Locate the cell with the specified text and output its [x, y] center coordinate. 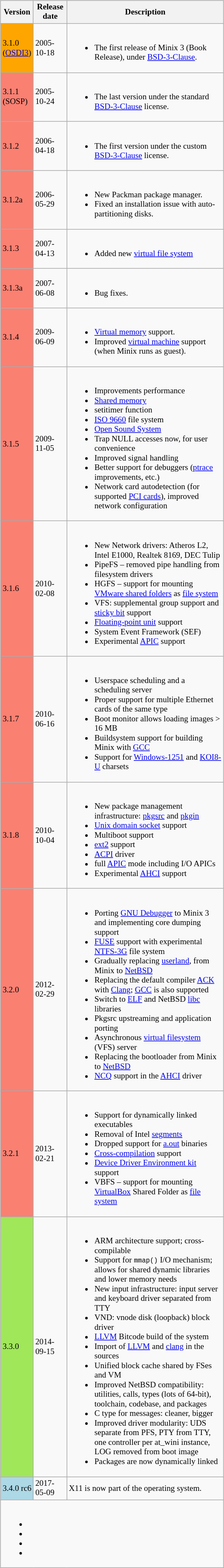
2013-02-21 [50, 1154]
The first version under the custom BSD-3-Clause license. [145, 146]
3.4.0 rc6 [17, 1488]
3.1.5 [17, 444]
2007-06-08 [50, 288]
3.1.0(OSDI3) [17, 48]
Release date [50, 12]
Version [17, 12]
Virtual memory support.Improved virtual machine support (when Minix runs as guest). [145, 337]
Description [145, 12]
2005-10-18 [50, 48]
2009-11-05 [50, 444]
3.1.8 [17, 835]
3.1.6 [17, 589]
2010-06-16 [50, 719]
2012-02-29 [50, 989]
3.3.0 [17, 1346]
3.2.1 [17, 1154]
3.1.7 [17, 719]
2005-10-24 [50, 97]
Added new virtual file system [145, 249]
The first release of Minix 3 (Book Release), under BSD-3-Clause. [145, 48]
3.1.3a [17, 288]
2006-04-18 [50, 146]
3.1.4 [17, 337]
2007-04-13 [50, 249]
3.1.1(SOSP) [17, 97]
X11 is now part of the operating system. [145, 1488]
2006-05-29 [50, 200]
3.1.3 [17, 249]
2017-05-09 [50, 1488]
2009-06-09 [50, 337]
3.1.2 [17, 146]
3.2.0 [17, 989]
2010-02-08 [50, 589]
3.1.2a [17, 200]
New Packman package manager.Fixed an installation issue with auto-partitioning disks. [145, 200]
The last version under the standard BSD-3-Clause license. [145, 97]
2014-09-15 [50, 1346]
Bug fixes. [145, 288]
2010-10-04 [50, 835]
